Detect which cell encompasses the target text, then output its [x, y] center coordinate. 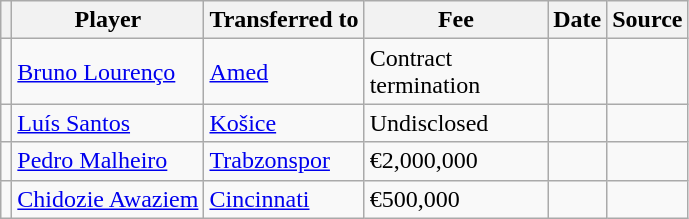
Undisclosed [456, 123]
€2,000,000 [456, 161]
Košice [284, 123]
Amed [284, 72]
Luís Santos [108, 123]
Pedro Malheiro [108, 161]
Transferred to [284, 20]
Bruno Lourenço [108, 72]
Chidozie Awaziem [108, 199]
Date [578, 20]
Cincinnati [284, 199]
€500,000 [456, 199]
Trabzonspor [284, 161]
Contract termination [456, 72]
Source [648, 20]
Player [108, 20]
Fee [456, 20]
